Locate the cell with the specified text and output its (X, Y) center coordinate. 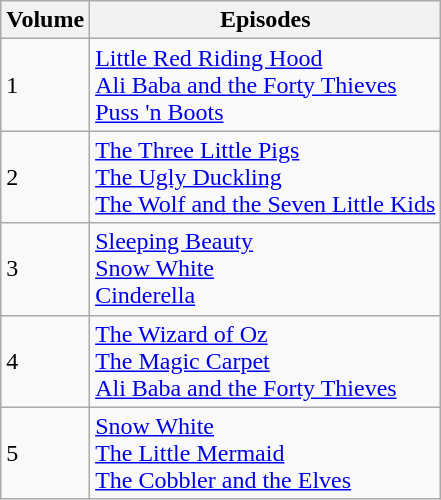
Sleeping BeautySnow WhiteCinderella (266, 269)
The Wizard of OzThe Magic CarpetAli Baba and the Forty Thieves (266, 361)
Snow WhiteThe Little MermaidThe Cobbler and the Elves (266, 453)
5 (46, 453)
2 (46, 177)
4 (46, 361)
3 (46, 269)
Little Red Riding HoodAli Baba and the Forty ThievesPuss 'n Boots (266, 85)
1 (46, 85)
Episodes (266, 20)
Volume (46, 20)
The Three Little PigsThe Ugly DucklingThe Wolf and the Seven Little Kids (266, 177)
